Identify which cell holds the provided text, then report its [X, Y] central coordinate. 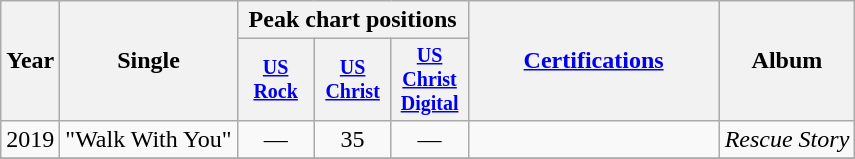
Peak chart positions [352, 20]
2019 [30, 139]
Certifications [594, 61]
"Walk With You" [148, 139]
USChrist [352, 80]
USChrist Digital [430, 80]
Rescue Story [787, 139]
Album [787, 61]
35 [352, 139]
Year [30, 61]
Single [148, 61]
USRock [276, 80]
